Search for the cell housing the specified text and yield its [x, y] center coordinate. 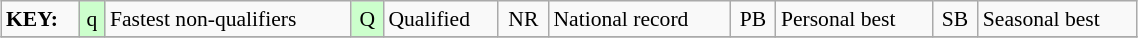
PB [753, 19]
Personal best [854, 19]
Q [367, 19]
Seasonal best [1058, 19]
NR [523, 19]
National record [639, 19]
Fastest non-qualifiers [228, 19]
KEY: [40, 19]
SB [955, 19]
Qualified [440, 19]
q [92, 19]
